Return the (X, Y) coordinate for the center point of the cell that contains the specified text.  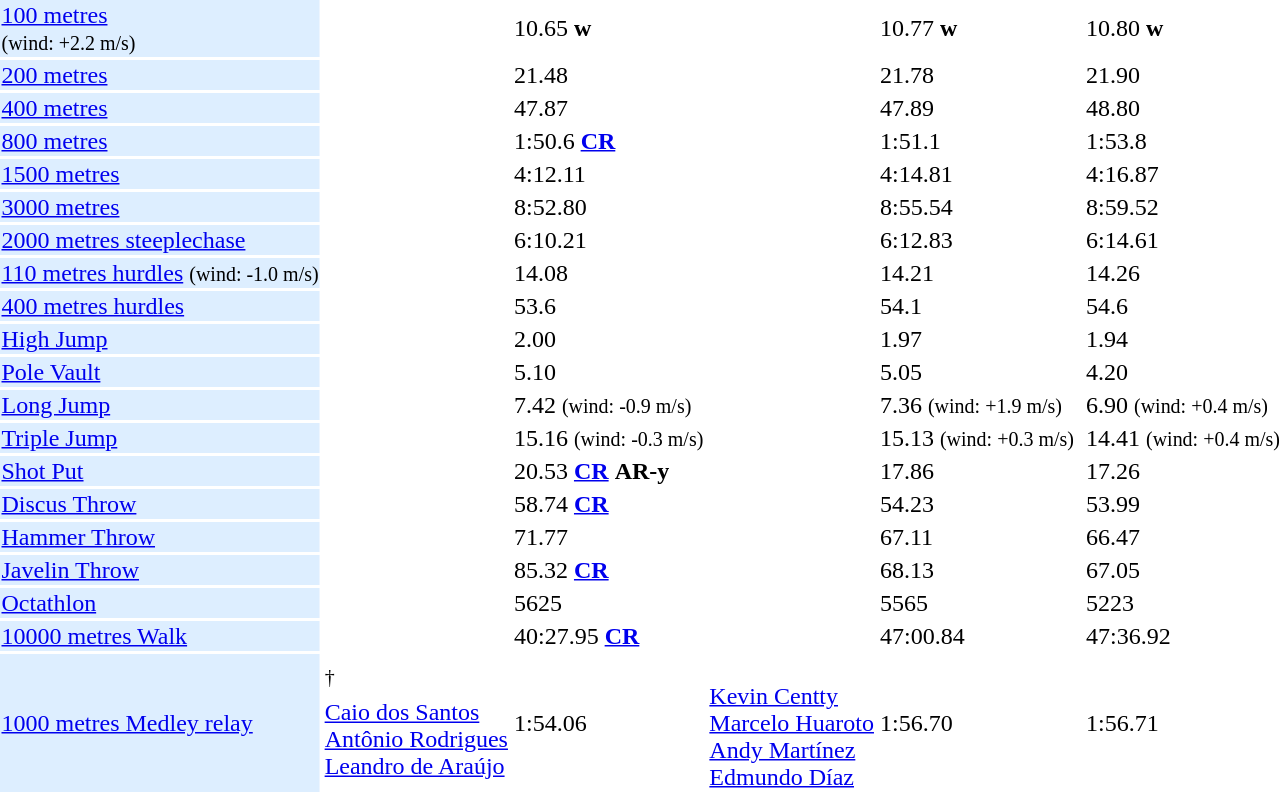
Octathlon (160, 603)
10.77 w (976, 28)
100 metres (wind: +2.2 m/s) (160, 28)
1500 metres (160, 174)
7.42 (wind: -0.9 m/s) (608, 405)
1:50.6 CR (608, 141)
14.21 (976, 273)
200 metres (160, 75)
Kevin Centty Marcelo Huaroto Andy Martínez Edmundo Díaz (792, 723)
17.86 (976, 471)
5625 (608, 603)
High Jump (160, 339)
54.23 (976, 504)
1.97 (976, 339)
4:14.81 (976, 174)
21.78 (976, 75)
10000 metres Walk (160, 636)
15.13 (wind: +0.3 m/s) (976, 438)
67.11 (976, 537)
47.89 (976, 108)
5.05 (976, 372)
10.65 w (608, 28)
47:00.84 (976, 636)
5.10 (608, 372)
71.77 (608, 537)
20.53 CR AR-y (608, 471)
Long Jump (160, 405)
68.13 (976, 570)
4:12.11 (608, 174)
47.87 (608, 108)
5565 (976, 603)
15.16 (wind: -0.3 m/s) (608, 438)
7.36 (wind: +1.9 m/s) (976, 405)
54.1 (976, 306)
21.48 (608, 75)
Javelin Throw (160, 570)
400 metres hurdles (160, 306)
6:10.21 (608, 240)
8:55.54 (976, 207)
† Caio dos Santos Antônio Rodrigues Leandro de Araújo (416, 723)
53.6 (608, 306)
1:56.70 (976, 723)
Discus Throw (160, 504)
Triple Jump (160, 438)
3000 metres (160, 207)
1000 metres Medley relay (160, 723)
6:12.83 (976, 240)
85.32 CR (608, 570)
14.08 (608, 273)
Pole Vault (160, 372)
110 metres hurdles (wind: -1.0 m/s) (160, 273)
40:27.95 CR (608, 636)
Hammer Throw (160, 537)
400 metres (160, 108)
2000 metres steeplechase (160, 240)
1:51.1 (976, 141)
58.74 CR (608, 504)
1:54.06 (608, 723)
Shot Put (160, 471)
8:52.80 (608, 207)
2.00 (608, 339)
800 metres (160, 141)
